Determine the [x, y] coordinate at the center of the cell enclosing the given text.  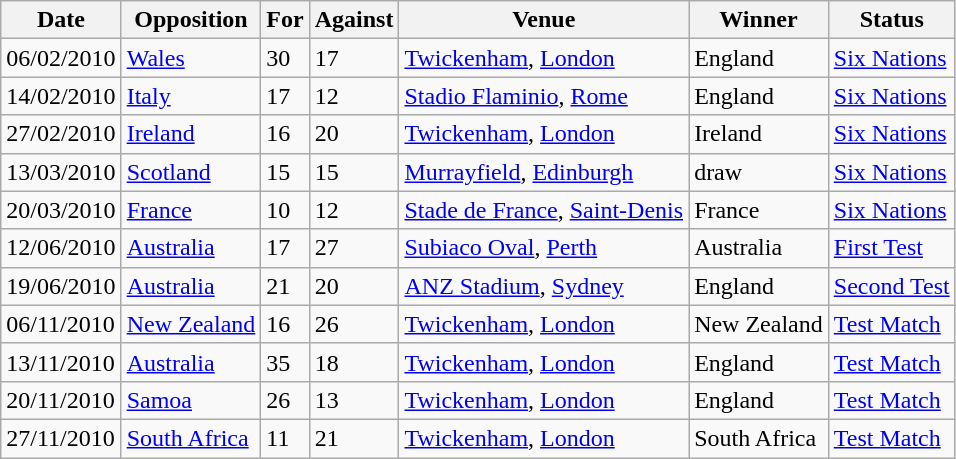
draw [759, 172]
12/06/2010 [61, 248]
For [285, 20]
20/03/2010 [61, 210]
Subiaco Oval, Perth [544, 248]
13 [354, 400]
27 [354, 248]
06/11/2010 [61, 324]
Samoa [191, 400]
20/11/2010 [61, 400]
35 [285, 362]
30 [285, 58]
11 [285, 438]
27/11/2010 [61, 438]
19/06/2010 [61, 286]
18 [354, 362]
10 [285, 210]
Venue [544, 20]
27/02/2010 [61, 134]
Italy [191, 96]
Second Test [892, 286]
Winner [759, 20]
Opposition [191, 20]
ANZ Stadium, Sydney [544, 286]
Wales [191, 58]
Status [892, 20]
Date [61, 20]
14/02/2010 [61, 96]
Murrayfield, Edinburgh [544, 172]
First Test [892, 248]
13/11/2010 [61, 362]
Stade de France, Saint-Denis [544, 210]
Stadio Flaminio, Rome [544, 96]
13/03/2010 [61, 172]
06/02/2010 [61, 58]
Against [354, 20]
Scotland [191, 172]
